Return the (X, Y) coordinate for the center point of the cell that contains the specified text.  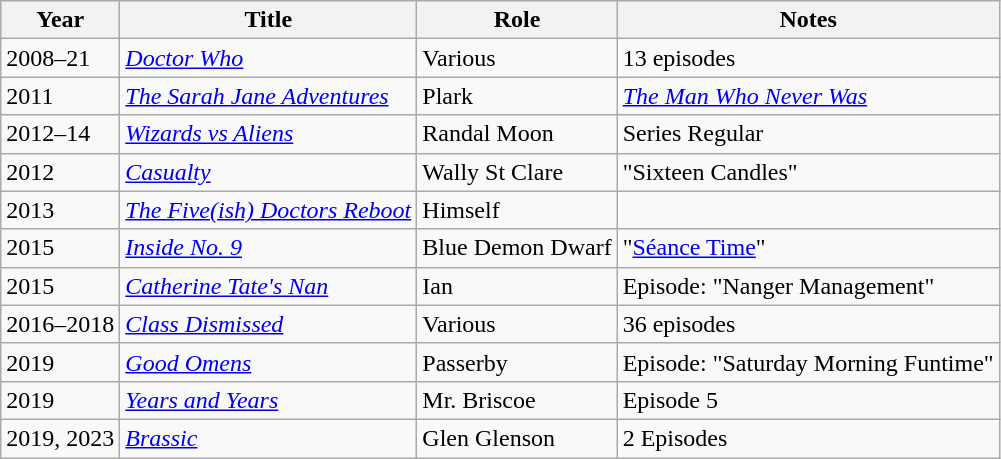
2008–21 (60, 58)
Class Dismissed (268, 324)
2016–2018 (60, 324)
2012–14 (60, 134)
Episode: "Nanger Management" (808, 286)
2012 (60, 172)
Passerby (517, 362)
Ian (517, 286)
Good Omens (268, 362)
2011 (60, 96)
Series Regular (808, 134)
"Sixteen Candles" (808, 172)
The Five(ish) Doctors Reboot (268, 210)
Role (517, 20)
Episode: "Saturday Morning Funtime" (808, 362)
Glen Glenson (517, 438)
Years and Years (268, 400)
Plark (517, 96)
Wally St Clare (517, 172)
"Séance Time" (808, 248)
2019, 2023 (60, 438)
Blue Demon Dwarf (517, 248)
36 episodes (808, 324)
Episode 5 (808, 400)
Doctor Who (268, 58)
The Man Who Never Was (808, 96)
Year (60, 20)
2013 (60, 210)
Brassic (268, 438)
13 episodes (808, 58)
Casualty (268, 172)
Randal Moon (517, 134)
Wizards vs Aliens (268, 134)
2 Episodes (808, 438)
Notes (808, 20)
Catherine Tate's Nan (268, 286)
Inside No. 9 (268, 248)
The Sarah Jane Adventures (268, 96)
Mr. Briscoe (517, 400)
Himself (517, 210)
Title (268, 20)
